Pinpoint the cell where the given text exists, returning its [x, y] midpoint coordinate. 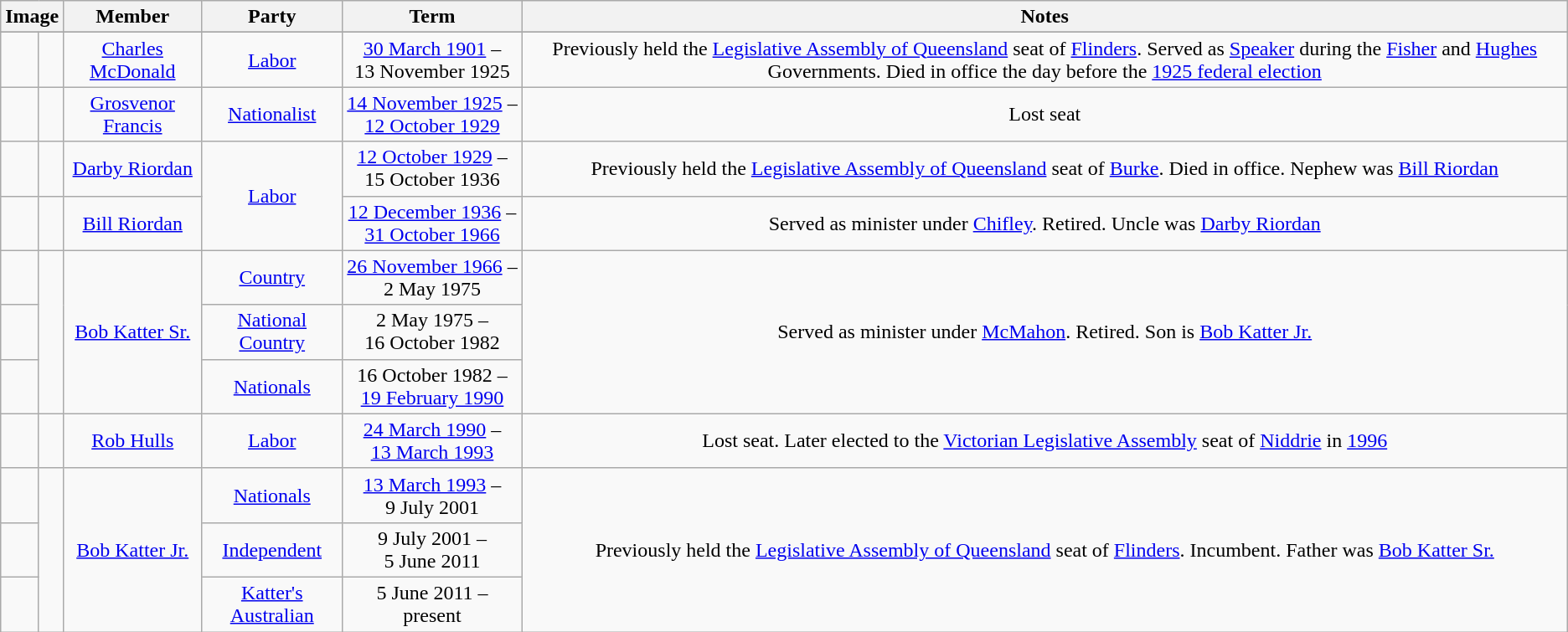
9 July 2001 –5 June 2011 [432, 549]
5 June 2011 –present [432, 604]
Katter's Australian [272, 604]
Bill Riordan [132, 223]
Lost seat. Later elected to the Victorian Legislative Assembly seat of Niddrie in 1996 [1044, 440]
Notes [1044, 17]
Member [132, 17]
National Country [272, 331]
Bob Katter Jr. [132, 549]
30 March 1901 –13 November 1925 [432, 60]
12 October 1929 –15 October 1936 [432, 169]
2 May 1975 –16 October 1982 [432, 331]
Term [432, 17]
Image [32, 17]
Grosvenor Francis [132, 114]
Bob Katter Sr. [132, 331]
Previously held the Legislative Assembly of Queensland seat of Burke. Died in office. Nephew was Bill Riordan [1044, 169]
Rob Hulls [132, 440]
Country [272, 278]
Previously held the Legislative Assembly of Queensland seat of Flinders. Incumbent. Father was Bob Katter Sr. [1044, 549]
13 March 1993 –9 July 2001 [432, 496]
12 December 1936 –31 October 1966 [432, 223]
Served as minister under Chifley. Retired. Uncle was Darby Riordan [1044, 223]
Lost seat [1044, 114]
Nationalist [272, 114]
Charles McDonald [132, 60]
14 November 1925 –12 October 1929 [432, 114]
16 October 1982 –19 February 1990 [432, 387]
Served as minister under McMahon. Retired. Son is Bob Katter Jr. [1044, 331]
24 March 1990 –13 March 1993 [432, 440]
Party [272, 17]
Darby Riordan [132, 169]
Independent [272, 549]
26 November 1966 –2 May 1975 [432, 278]
